Scan for the cell matching the given text and deliver its (X, Y) coordinate at center. 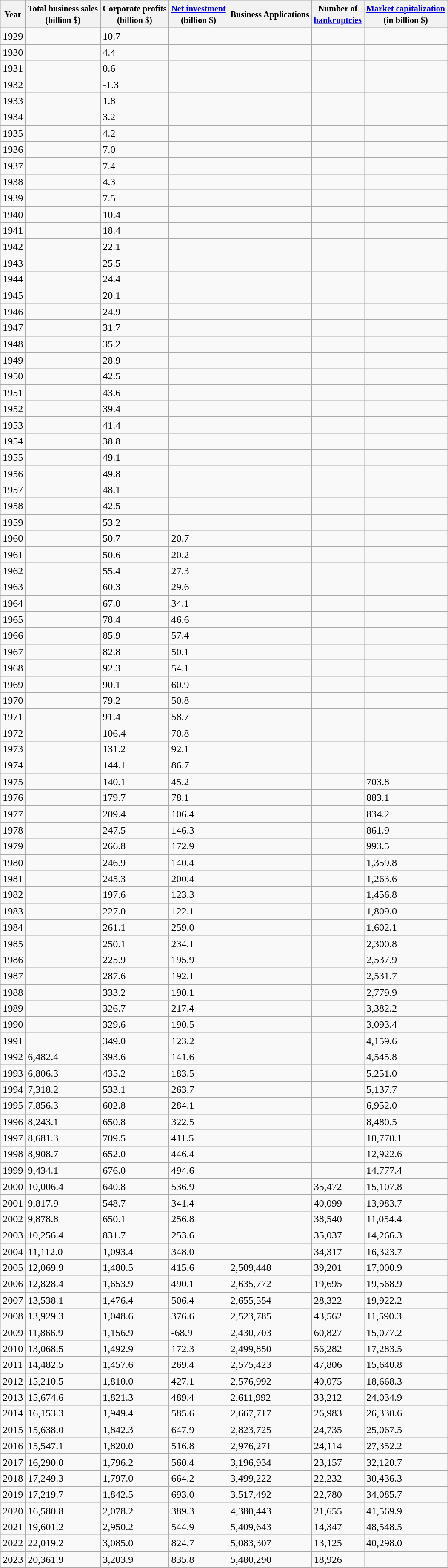
Total business sales(billion $) (63, 14)
46.6 (198, 619)
1941 (13, 231)
676.0 (134, 1170)
1954 (13, 441)
261.1 (134, 927)
45.2 (198, 782)
993.5 (406, 846)
123.3 (198, 895)
141.6 (198, 1057)
90.1 (134, 684)
1943 (13, 263)
82.8 (134, 652)
209.4 (134, 814)
14,482.5 (63, 1365)
1968 (13, 668)
1963 (13, 587)
5,480,290 (270, 1559)
1,457.6 (134, 1365)
7.5 (134, 198)
2022 (13, 1543)
533.1 (134, 1089)
20.7 (198, 539)
1988 (13, 992)
31.7 (134, 328)
1984 (13, 927)
1930 (13, 52)
650.8 (134, 1122)
4,380,443 (270, 1511)
1,093.4 (134, 1251)
1971 (13, 717)
190.5 (198, 1025)
2,531.7 (406, 976)
1986 (13, 960)
1953 (13, 425)
22,780 (338, 1494)
34,085.7 (406, 1494)
39.4 (134, 409)
640.8 (134, 1187)
3,499,222 (270, 1478)
266.8 (134, 846)
2,655,554 (270, 1300)
1,810.0 (134, 1381)
703.8 (406, 782)
1985 (13, 943)
256.8 (198, 1219)
13,538.1 (63, 1300)
3,382.2 (406, 1009)
246.9 (134, 863)
1,842.5 (134, 1494)
19,922.2 (406, 1300)
560.4 (198, 1462)
1,602.1 (406, 927)
602.8 (134, 1106)
2,575,423 (270, 1365)
9,817.9 (63, 1203)
1950 (13, 376)
1955 (13, 457)
435.2 (134, 1073)
38,540 (338, 1219)
200.4 (198, 879)
1938 (13, 182)
2006 (13, 1284)
1939 (13, 198)
29.6 (198, 587)
349.0 (134, 1041)
55.4 (134, 571)
1966 (13, 636)
494.6 (198, 1170)
2,611,992 (270, 1397)
47,806 (338, 1365)
140.1 (134, 782)
1,949.4 (134, 1413)
326.7 (134, 1009)
85.9 (134, 636)
2017 (13, 1462)
10,006.4 (63, 1187)
16,323.7 (406, 1251)
20.2 (198, 555)
15,210.5 (63, 1381)
8,681.3 (63, 1138)
92.1 (198, 749)
48.1 (134, 490)
21,655 (338, 1511)
28,322 (338, 1300)
11,054.4 (406, 1219)
2000 (13, 1187)
25,067.5 (406, 1430)
195.9 (198, 960)
18,668.3 (406, 1381)
1975 (13, 782)
24,034.9 (406, 1397)
11,590.3 (406, 1316)
22.1 (134, 247)
1951 (13, 393)
35.2 (134, 344)
861.9 (406, 830)
78.4 (134, 619)
Business Applications (270, 14)
Year (13, 14)
2,509,448 (270, 1268)
140.4 (198, 863)
6,952.0 (406, 1106)
12,069.9 (63, 1268)
50.6 (134, 555)
329.6 (134, 1025)
192.1 (198, 976)
19,601.2 (63, 1527)
122.1 (198, 911)
1969 (13, 684)
834.2 (406, 814)
4.4 (134, 52)
Market capitalization(in billion $) (406, 14)
13,929.3 (63, 1316)
48,548.5 (406, 1527)
2019 (13, 1494)
1989 (13, 1009)
14,347 (338, 1527)
60.9 (198, 684)
1974 (13, 765)
1933 (13, 101)
1977 (13, 814)
227.0 (134, 911)
144.1 (134, 765)
1973 (13, 749)
2005 (13, 1268)
263.7 (198, 1089)
16,153.3 (63, 1413)
40,298.0 (406, 1543)
12,922.6 (406, 1154)
12,828.4 (63, 1284)
3,093.4 (406, 1025)
4.2 (134, 133)
15,077.2 (406, 1333)
2,576,992 (270, 1381)
40,075 (338, 1381)
57.4 (198, 636)
34,317 (338, 1251)
536.9 (198, 1187)
650.1 (134, 1219)
245.3 (134, 879)
91.4 (134, 717)
60.3 (134, 587)
16,290.0 (63, 1462)
1967 (13, 652)
446.4 (198, 1154)
1,456.8 (406, 895)
15,640.8 (406, 1365)
1937 (13, 166)
1957 (13, 490)
427.1 (198, 1381)
35,472 (338, 1187)
0.6 (134, 69)
35,037 (338, 1235)
1979 (13, 846)
341.4 (198, 1203)
26,330.6 (406, 1413)
50.8 (198, 700)
2007 (13, 1300)
5,409,643 (270, 1527)
78.1 (198, 798)
2014 (13, 1413)
709.5 (134, 1138)
2021 (13, 1527)
2,078.2 (134, 1511)
1,796.2 (134, 1462)
41.4 (134, 425)
8,480.5 (406, 1122)
70.8 (198, 733)
1,359.8 (406, 863)
8,908.7 (63, 1154)
2012 (13, 1381)
389.3 (198, 1511)
131.2 (134, 749)
1,842.3 (134, 1430)
2,823,725 (270, 1430)
2011 (13, 1365)
548.7 (134, 1203)
415.6 (198, 1268)
2,499,850 (270, 1349)
1,821.3 (134, 1397)
19,568.9 (406, 1284)
123.2 (198, 1041)
1982 (13, 895)
2013 (13, 1397)
33,212 (338, 1397)
1972 (13, 733)
1959 (13, 522)
17,283.5 (406, 1349)
190.1 (198, 992)
1999 (13, 1170)
1995 (13, 1106)
490.1 (198, 1284)
824.7 (198, 1543)
2,667,717 (270, 1413)
652.0 (134, 1154)
1983 (13, 911)
15,107.8 (406, 1187)
3,203.9 (134, 1559)
269.4 (198, 1365)
49.1 (134, 457)
1992 (13, 1057)
43,562 (338, 1316)
2,523,785 (270, 1316)
2,950.2 (134, 1527)
2001 (13, 1203)
1981 (13, 879)
664.2 (198, 1478)
3,085.0 (134, 1543)
43.6 (134, 393)
172.9 (198, 846)
172.3 (198, 1349)
7.4 (134, 166)
34.1 (198, 603)
1931 (13, 69)
883.1 (406, 798)
1990 (13, 1025)
1958 (13, 506)
376.6 (198, 1316)
1932 (13, 85)
1976 (13, 798)
14,266.3 (406, 1235)
50.7 (134, 539)
20,361.9 (63, 1559)
1,492.9 (134, 1349)
17,000.9 (406, 1268)
1970 (13, 700)
11,866.9 (63, 1333)
197.6 (134, 895)
56,282 (338, 1349)
2020 (13, 1511)
1942 (13, 247)
1,820.0 (134, 1446)
287.6 (134, 976)
2,976,271 (270, 1446)
3.2 (134, 117)
39,201 (338, 1268)
23,157 (338, 1462)
1978 (13, 830)
322.5 (198, 1122)
234.1 (198, 943)
2008 (13, 1316)
1.8 (134, 101)
1948 (13, 344)
183.5 (198, 1073)
1949 (13, 360)
27.3 (198, 571)
3,517,492 (270, 1494)
17,249.3 (63, 1478)
27,352.2 (406, 1446)
10.7 (134, 36)
11,112.0 (63, 1251)
348.0 (198, 1251)
24.4 (134, 279)
1934 (13, 117)
15,547.1 (63, 1446)
2009 (13, 1333)
8,243.1 (63, 1122)
1929 (13, 36)
2002 (13, 1219)
2023 (13, 1559)
1987 (13, 976)
14,777.4 (406, 1170)
2010 (13, 1349)
1,653.9 (134, 1284)
3,196,934 (270, 1462)
1980 (13, 863)
13,983.7 (406, 1203)
28.9 (134, 360)
179.7 (134, 798)
9,878.8 (63, 1219)
4.3 (134, 182)
40,099 (338, 1203)
516.8 (198, 1446)
1946 (13, 312)
41,569.9 (406, 1511)
247.5 (134, 830)
225.9 (134, 960)
2016 (13, 1446)
-68.9 (198, 1333)
26,983 (338, 1413)
333.2 (134, 992)
10.4 (134, 214)
5,137.7 (406, 1089)
7,318.2 (63, 1089)
831.7 (134, 1235)
1962 (13, 571)
Corporate profits(billion $) (134, 14)
24,114 (338, 1446)
1947 (13, 328)
24,735 (338, 1430)
6,806.3 (63, 1073)
585.6 (198, 1413)
1,048.6 (134, 1316)
4,159.6 (406, 1041)
647.9 (198, 1430)
835.8 (198, 1559)
17,219.7 (63, 1494)
5,083,307 (270, 1543)
259.0 (198, 927)
79.2 (134, 700)
22,232 (338, 1478)
38.8 (134, 441)
250.1 (134, 943)
2,430,703 (270, 1333)
1952 (13, 409)
5,251.0 (406, 1073)
693.0 (198, 1494)
1956 (13, 474)
1940 (13, 214)
15,638.0 (63, 1430)
1936 (13, 149)
18,926 (338, 1559)
1,156.9 (134, 1333)
30,436.3 (406, 1478)
50.1 (198, 652)
-1.3 (134, 85)
6,482.4 (63, 1057)
7.0 (134, 149)
24.9 (134, 312)
86.7 (198, 765)
2003 (13, 1235)
Net investment (billion $) (198, 14)
1935 (13, 133)
1,263.6 (406, 879)
32,120.7 (406, 1462)
1,797.0 (134, 1478)
1960 (13, 539)
1991 (13, 1041)
4,545.8 (406, 1057)
1944 (13, 279)
7,856.3 (63, 1106)
1965 (13, 619)
10,770.1 (406, 1138)
58.7 (198, 717)
1,809.0 (406, 911)
1945 (13, 295)
2,779.9 (406, 992)
1961 (13, 555)
92.3 (134, 668)
2,300.8 (406, 943)
1997 (13, 1138)
15,674.6 (63, 1397)
25.5 (134, 263)
253.6 (198, 1235)
22,019.2 (63, 1543)
13,125 (338, 1543)
1964 (13, 603)
489.4 (198, 1397)
9,434.1 (63, 1170)
18.4 (134, 231)
411.5 (198, 1138)
1993 (13, 1073)
506.4 (198, 1300)
10,256.4 (63, 1235)
217.4 (198, 1009)
53.2 (134, 522)
1,480.5 (134, 1268)
16,580.8 (63, 1511)
1998 (13, 1154)
393.6 (134, 1057)
2,537.9 (406, 960)
60,827 (338, 1333)
67.0 (134, 603)
2004 (13, 1251)
54.1 (198, 668)
544.9 (198, 1527)
1,476.4 (134, 1300)
146.3 (198, 830)
284.1 (198, 1106)
49.8 (134, 474)
1994 (13, 1089)
Number of bankruptcies (338, 14)
20.1 (134, 295)
2018 (13, 1478)
2,635,772 (270, 1284)
2015 (13, 1430)
1996 (13, 1122)
19,695 (338, 1284)
13,068.5 (63, 1349)
